Identify which cell holds the provided text, then report its [x, y] central coordinate. 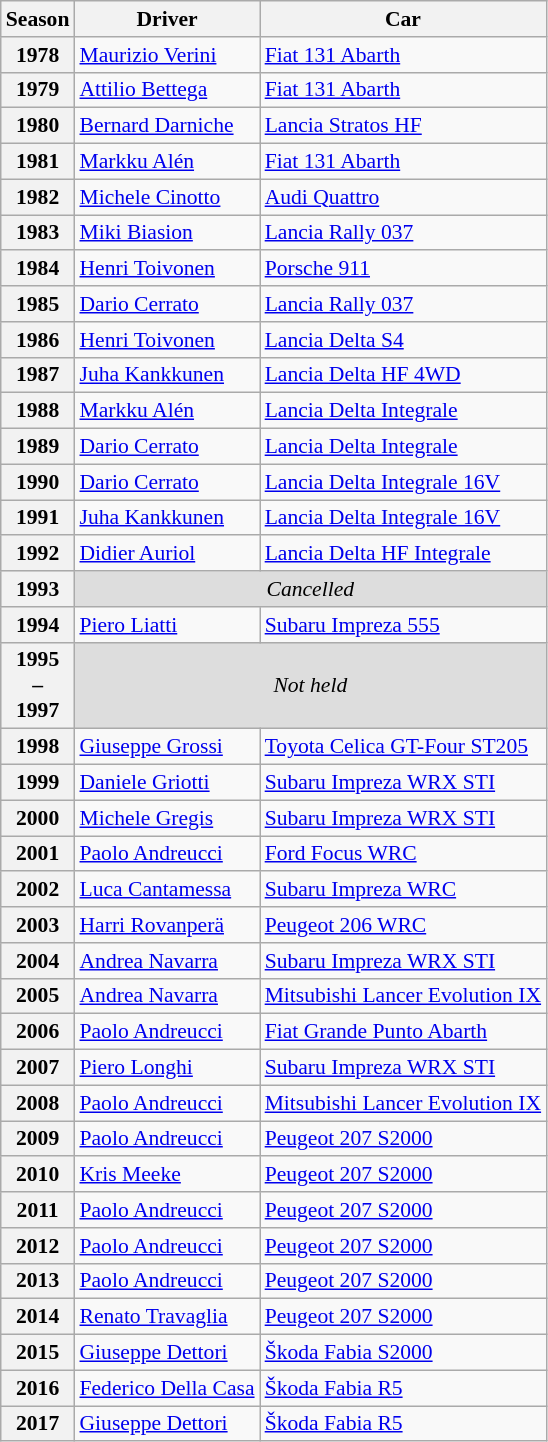
2007 [38, 1068]
2009 [38, 1139]
Miki Biasion [166, 233]
Toyota Celica GT-Four ST205 [404, 747]
2017 [38, 1424]
2015 [38, 1353]
2006 [38, 1032]
Škoda Fabia S2000 [404, 1353]
2001 [38, 854]
Not held [310, 686]
1982 [38, 197]
2002 [38, 890]
Attilio Bettega [166, 90]
Luca Cantamessa [166, 890]
1995–1997 [38, 686]
2016 [38, 1388]
Lancia Stratos HF [404, 126]
2013 [38, 1281]
1988 [38, 411]
Porsche 911 [404, 269]
Michele Cinotto [166, 197]
Cancelled [310, 589]
Lancia Delta HF Integrale [404, 554]
Bernard Darniche [166, 126]
Fiat Grande Punto Abarth [404, 1032]
Michele Gregis [166, 818]
Maurizio Verini [166, 55]
Lancia Delta S4 [404, 340]
1985 [38, 304]
2011 [38, 1210]
Didier Auriol [166, 554]
1991 [38, 518]
1978 [38, 55]
2014 [38, 1317]
2003 [38, 925]
2005 [38, 996]
1994 [38, 625]
1986 [38, 340]
1987 [38, 375]
Car [404, 19]
1979 [38, 90]
Driver [166, 19]
1998 [38, 747]
Lancia Delta HF 4WD [404, 375]
1990 [38, 482]
2000 [38, 818]
Subaru Impreza 555 [404, 625]
Subaru Impreza WRC [404, 890]
2008 [38, 1103]
Harri Rovanperä [166, 925]
Season [38, 19]
2004 [38, 961]
Audi Quattro [404, 197]
Federico Della Casa [166, 1388]
1984 [38, 269]
Renato Travaglia [166, 1317]
Piero Longhi [166, 1068]
1980 [38, 126]
1993 [38, 589]
Daniele Griotti [166, 783]
2010 [38, 1175]
Piero Liatti [166, 625]
Peugeot 206 WRC [404, 925]
1999 [38, 783]
1981 [38, 162]
1983 [38, 233]
Kris Meeke [166, 1175]
2012 [38, 1246]
Giuseppe Grossi [166, 747]
1989 [38, 447]
Ford Focus WRC [404, 854]
1992 [38, 554]
